Identify which cell holds the provided text, then report its (X, Y) central coordinate. 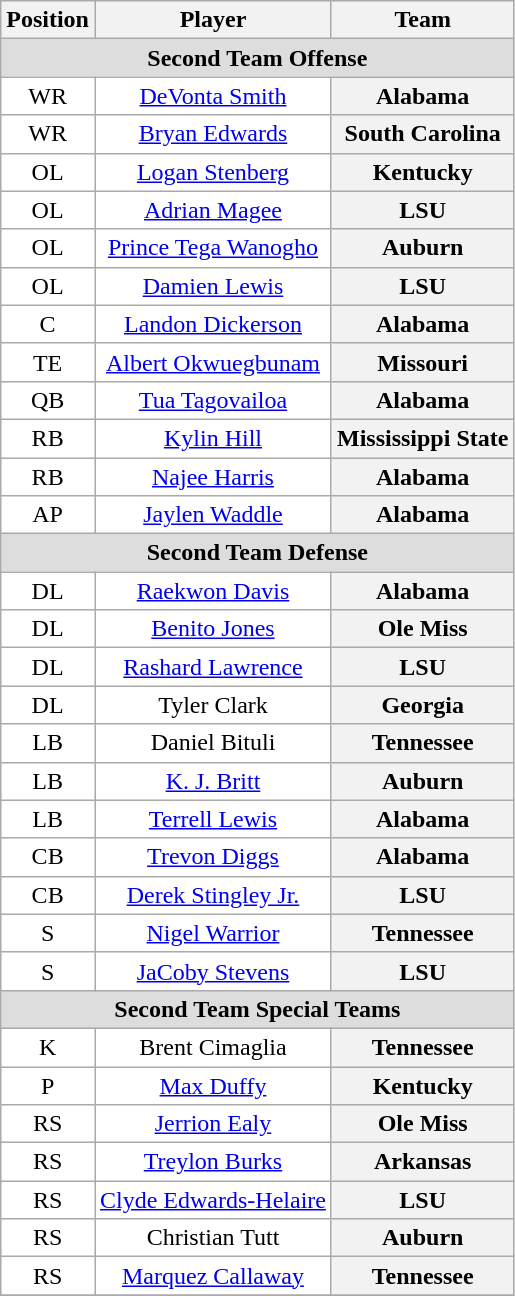
South Carolina (422, 134)
Tyler Clark (212, 705)
Brent Cimaglia (212, 1047)
Logan Stenberg (212, 172)
Kylin Hill (212, 438)
P (48, 1085)
Arkansas (422, 1162)
C (48, 324)
Mississippi State (422, 438)
Georgia (422, 705)
Raekwon Davis (212, 591)
TE (48, 362)
Clyde Edwards-Helaire (212, 1200)
Daniel Bituli (212, 743)
Position (48, 20)
Adrian Magee (212, 210)
JaCoby Stevens (212, 971)
Terrell Lewis (212, 819)
Bryan Edwards (212, 134)
K. J. Britt (212, 781)
DeVonta Smith (212, 96)
Trevon Diggs (212, 857)
Second Team Offense (258, 58)
AP (48, 515)
Derek Stingley Jr. (212, 895)
Prince Tega Wanogho (212, 248)
Treylon Burks (212, 1162)
Christian Tutt (212, 1238)
Player (212, 20)
Rashard Lawrence (212, 667)
Max Duffy (212, 1085)
QB (48, 400)
Benito Jones (212, 629)
Jerrion Ealy (212, 1124)
Najee Harris (212, 477)
Tua Tagovailoa (212, 400)
Second Team Special Teams (258, 1009)
Marquez Callaway (212, 1276)
Damien Lewis (212, 286)
Jaylen Waddle (212, 515)
Landon Dickerson (212, 324)
Albert Okwuegbunam (212, 362)
Missouri (422, 362)
K (48, 1047)
Nigel Warrior (212, 933)
Second Team Defense (258, 553)
Team (422, 20)
